Output the (x, y) coordinate of the center of the cell containing the given text.  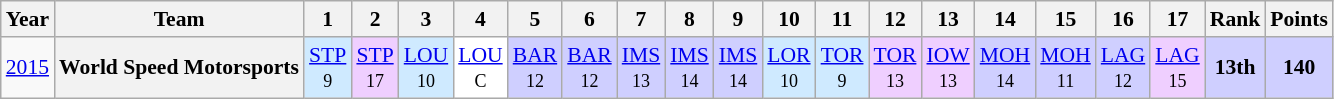
LOU10 (426, 68)
13 (948, 19)
3 (426, 19)
10 (788, 19)
STP9 (328, 68)
14 (1006, 19)
9 (738, 19)
Points (1299, 19)
Team (179, 19)
2 (374, 19)
2015 (28, 68)
16 (1123, 19)
IOW13 (948, 68)
LOUC (480, 68)
1 (328, 19)
15 (1066, 19)
Year (28, 19)
7 (642, 19)
STP17 (374, 68)
LAG15 (1177, 68)
4 (480, 19)
LAG12 (1123, 68)
Rank (1236, 19)
12 (896, 19)
MOH11 (1066, 68)
11 (842, 19)
LOR10 (788, 68)
8 (690, 19)
5 (536, 19)
MOH14 (1006, 68)
140 (1299, 68)
TOR9 (842, 68)
World Speed Motorsports (179, 68)
TOR13 (896, 68)
6 (590, 19)
IMS13 (642, 68)
17 (1177, 19)
13th (1236, 68)
